Provide the (X, Y) coordinate of the cell's center where the given text is located.  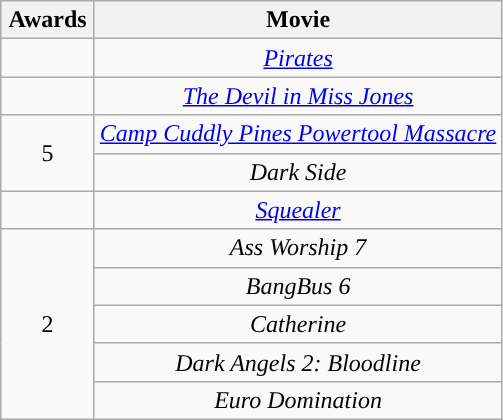
The Devil in Miss Jones (298, 96)
Ass Worship 7 (298, 248)
Dark Angels 2: Bloodline (298, 362)
5 (48, 153)
2 (48, 324)
Euro Domination (298, 400)
Dark Side (298, 172)
Camp Cuddly Pines Powertool Massacre (298, 134)
Squealer (298, 210)
Pirates (298, 58)
Awards (48, 20)
BangBus 6 (298, 286)
Movie (298, 20)
Catherine (298, 324)
